From the cell containing the given text, extract its center point as [x, y] coordinate. 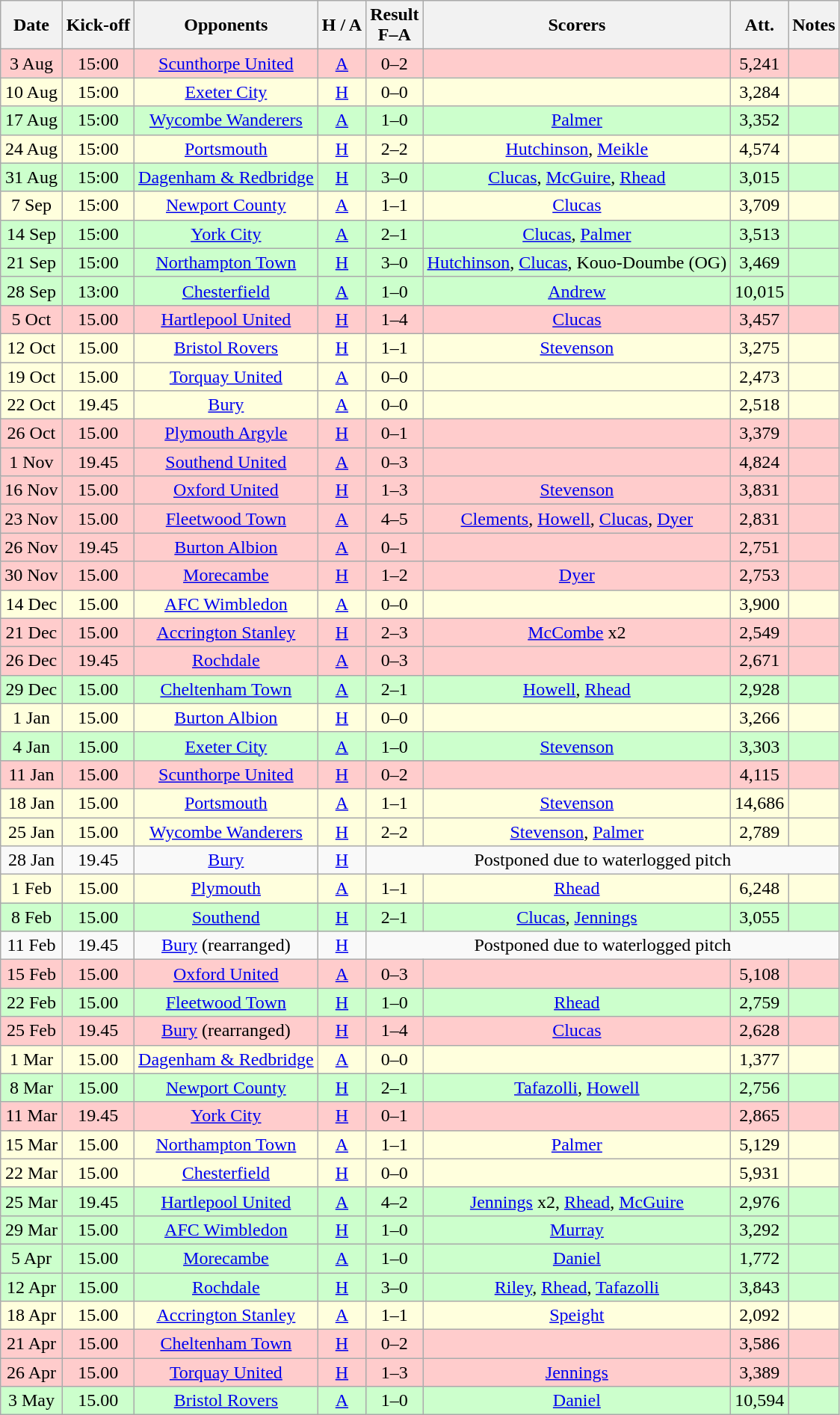
3,457 [759, 319]
28 Sep [31, 291]
12 Oct [31, 348]
Scorers [577, 25]
Howell, Rhead [577, 689]
Clements, Howell, Clucas, Dyer [577, 519]
13:00 [98, 291]
2,789 [759, 832]
Southend [226, 917]
4 Jan [31, 746]
18 Jan [31, 803]
3,275 [759, 348]
15 Mar [31, 1144]
Riley, Rhead, Tafazolli [577, 1286]
3,284 [759, 92]
11 Jan [31, 774]
10,594 [759, 1401]
21 Dec [31, 632]
17 Aug [31, 120]
3,586 [759, 1344]
2,928 [759, 689]
Dyer [577, 576]
2,751 [759, 547]
2,628 [759, 1031]
22 Oct [31, 405]
15 Feb [31, 974]
Kick-off [98, 25]
21 Sep [31, 262]
H / A [342, 25]
5 Apr [31, 1258]
5 Oct [31, 319]
25 Mar [31, 1201]
3,709 [759, 206]
2,473 [759, 376]
3,900 [759, 604]
Speight [577, 1316]
8 Feb [31, 917]
3,292 [759, 1230]
4,115 [759, 774]
Southend United [226, 462]
1,772 [759, 1258]
26 Dec [31, 661]
26 Oct [31, 434]
Plymouth Argyle [226, 434]
14 Sep [31, 234]
29 Dec [31, 689]
2,756 [759, 1088]
29 Mar [31, 1230]
2,671 [759, 661]
3,379 [759, 434]
7 Sep [31, 206]
Date [31, 25]
25 Feb [31, 1031]
3,352 [759, 120]
25 Jan [31, 832]
11 Feb [31, 946]
3,389 [759, 1372]
3,055 [759, 917]
4–5 [395, 519]
1 Feb [31, 889]
2,976 [759, 1201]
12 Apr [31, 1286]
19 Oct [31, 376]
Notes [814, 25]
2,549 [759, 632]
5,108 [759, 974]
2,831 [759, 519]
5,931 [759, 1173]
Tafazolli, Howell [577, 1088]
8 Mar [31, 1088]
2,092 [759, 1316]
21 Apr [31, 1344]
Clucas, Palmer [577, 234]
Clucas, McGuire, Rhead [577, 177]
3,015 [759, 177]
3 May [31, 1401]
26 Apr [31, 1372]
6,248 [759, 889]
10,015 [759, 291]
Murray [577, 1230]
1 Jan [31, 718]
5,241 [759, 64]
Jennings [577, 1372]
3,303 [759, 746]
Hutchinson, Meikle [577, 149]
Clucas, Jennings [577, 917]
ResultF–A [395, 25]
McCombe x2 [577, 632]
24 Aug [31, 149]
3,469 [759, 262]
3,831 [759, 490]
Att. [759, 25]
Opponents [226, 25]
10 Aug [31, 92]
2,759 [759, 1002]
14 Dec [31, 604]
1–2 [395, 576]
26 Nov [31, 547]
Andrew [577, 291]
4,574 [759, 149]
3 Aug [31, 64]
11 Mar [31, 1116]
2,753 [759, 576]
28 Jan [31, 860]
Stevenson, Palmer [577, 832]
3,266 [759, 718]
2,518 [759, 405]
3,513 [759, 234]
1 Mar [31, 1059]
31 Aug [31, 177]
22 Feb [31, 1002]
23 Nov [31, 519]
Plymouth [226, 889]
3,843 [759, 1286]
4,824 [759, 462]
Hutchinson, Clucas, Kouo-Doumbe (OG) [577, 262]
14,686 [759, 803]
2–3 [395, 632]
16 Nov [31, 490]
1,377 [759, 1059]
4–2 [395, 1201]
1 Nov [31, 462]
22 Mar [31, 1173]
2,865 [759, 1116]
Jennings x2, Rhead, McGuire [577, 1201]
30 Nov [31, 576]
5,129 [759, 1144]
18 Apr [31, 1316]
